For the text-containing cell, return its midpoint in [X, Y] coordinate format. 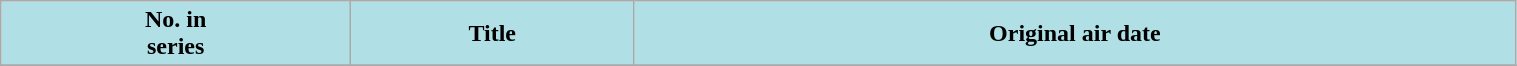
No. inseries [176, 34]
Original air date [1075, 34]
Title [492, 34]
